Output the (X, Y) coordinate of the center of the cell containing the given text.  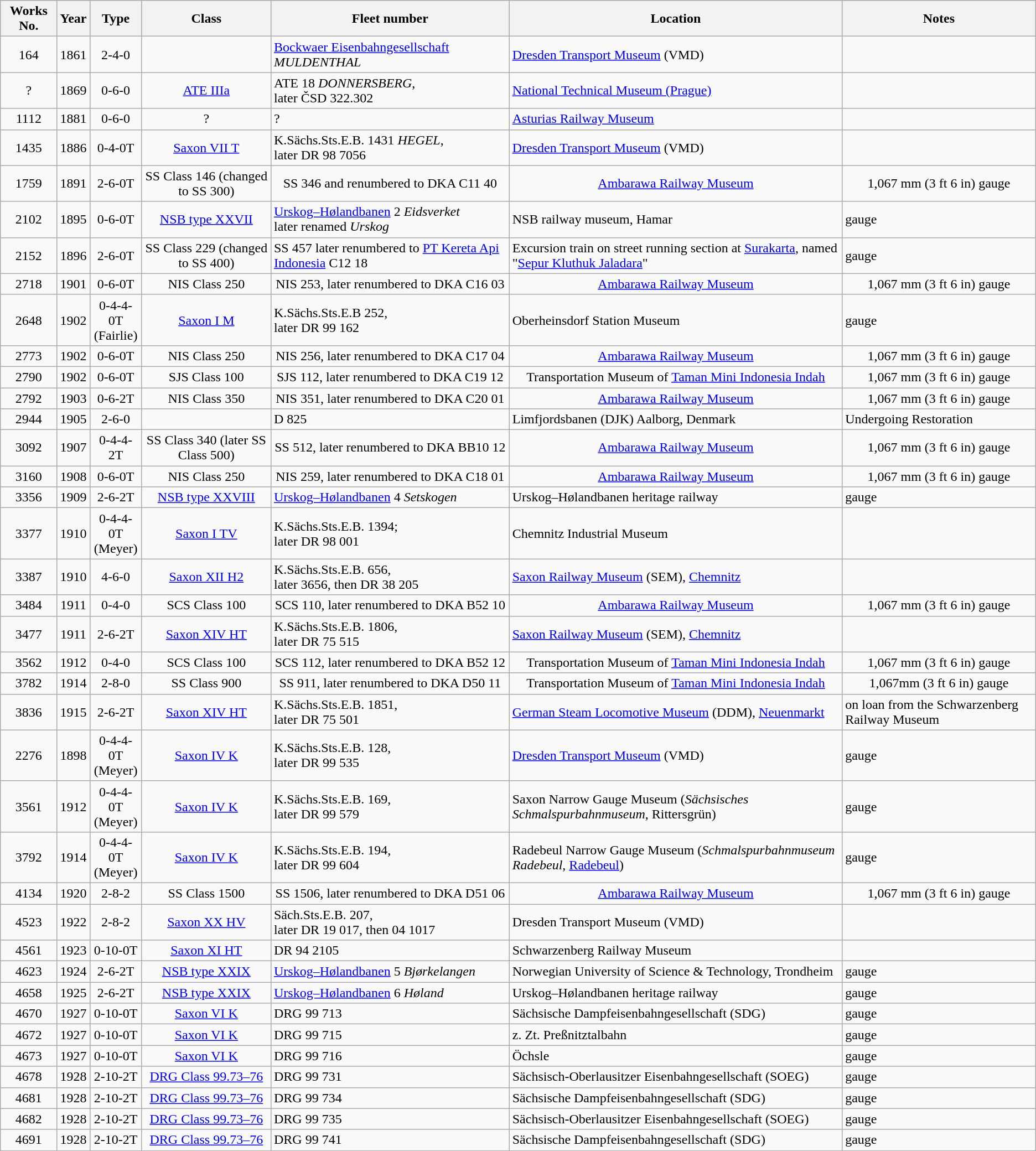
SS 911, later renumbered to DKA D50 11 (390, 683)
3561 (29, 806)
DRG 99 735 (390, 1119)
Radebeul Narrow Gauge Museum (Schmalspurbahnmuseum Radebeul, Radebeul) (675, 857)
NIS 351, later renumbered to DKA C20 01 (390, 398)
DR 94 2105 (390, 951)
Location (675, 19)
SCS 110, later renumbered to DKA B52 10 (390, 605)
SS Class 229 (changed to SS 400) (206, 256)
Notes (939, 19)
K.Sächs.Sts.E.B. 128,later DR 99 535 (390, 755)
Year (73, 19)
Norwegian University of Science & Technology, Trondheim (675, 972)
K.Sächs.Sts.E.B. 1431 HEGEL,later DR 98 7056 (390, 147)
Undergoing Restoration (939, 419)
Saxon I M (206, 320)
NSB type XXVIII (206, 497)
4134 (29, 893)
2276 (29, 755)
1901 (73, 284)
4561 (29, 951)
NIS 259, later renumbered to DKA C18 01 (390, 476)
Säch.Sts.E.B. 207,later DR 19 017, then 04 1017 (390, 922)
DRG 99 731 (390, 1077)
Class (206, 19)
1896 (73, 256)
4672 (29, 1035)
Schwarzenberg Railway Museum (675, 951)
1435 (29, 147)
Saxon XII H2 (206, 577)
2152 (29, 256)
SS 1506, later renumbered to DKA D51 06 (390, 893)
1905 (73, 419)
2-4-0 (116, 54)
2773 (29, 356)
Urskog–Hølandbanen 5 Bjørkelangen (390, 972)
SS Class 340 (later SS Class 500) (206, 448)
Saxon XI HT (206, 951)
3092 (29, 448)
1923 (73, 951)
Urskog–Hølandbanen 6 Høland (390, 993)
SS Class 146 (changed to SS 300) (206, 184)
3377 (29, 533)
D 825 (390, 419)
NIS 256, later renumbered to DKA C17 04 (390, 356)
1898 (73, 755)
4670 (29, 1014)
2718 (29, 284)
Saxon I TV (206, 533)
4623 (29, 972)
SS Class 1500 (206, 893)
3836 (29, 712)
Saxon VII T (206, 147)
Works No. (29, 19)
1908 (73, 476)
DRG 99 734 (390, 1098)
2-6-0 (116, 419)
Fleet number (390, 19)
Öchsle (675, 1056)
Bockwaer Eisenbahngesellschaft MULDENTHAL (390, 54)
NIS 253, later renumbered to DKA C16 03 (390, 284)
NIS Class 350 (206, 398)
SS 346 and renumbered to DKA C11 40 (390, 184)
NSB railway museum, Hamar (675, 219)
3356 (29, 497)
Type (116, 19)
SS 457 later renumbered to PT Kereta Api Indonesia C12 18 (390, 256)
0-4-0T (116, 147)
3484 (29, 605)
2-8-0 (116, 683)
1907 (73, 448)
3160 (29, 476)
0-4-4-2T (116, 448)
K.Sächs.Sts.E.B. 194,later DR 99 604 (390, 857)
1920 (73, 893)
Limfjordsbanen (DJK) Aalborg, Denmark (675, 419)
0-6-2T (116, 398)
164 (29, 54)
4691 (29, 1140)
DRG 99 715 (390, 1035)
1925 (73, 993)
on loan from the Schwarzenberg Railway Museum (939, 712)
National Technical Museum (Prague) (675, 91)
z. Zt. Preßnitztalbahn (675, 1035)
K.Sächs.Sts.E.B. 1394;later DR 98 001 (390, 533)
K.Sächs.Sts.E.B. 1851,later DR 75 501 (390, 712)
2792 (29, 398)
SJS Class 100 (206, 377)
K.Sächs.Sts.E.B. 169,later DR 99 579 (390, 806)
Excursion train on street running section at Surakarta, named "Sepur Kluthuk Jaladara" (675, 256)
K.Sächs.Sts.E.B. 1806,later DR 75 515 (390, 634)
4681 (29, 1098)
3387 (29, 577)
SCS 112, later renumbered to DKA B52 12 (390, 662)
Saxon XX HV (206, 922)
Chemnitz Industrial Museum (675, 533)
3782 (29, 683)
1922 (73, 922)
4682 (29, 1119)
2102 (29, 219)
K.Sächs.Sts.E.B. 656,later 3656, then DR 38 205 (390, 577)
0-4-4-0T(Fairlie) (116, 320)
1909 (73, 497)
1915 (73, 712)
1903 (73, 398)
SS Class 900 (206, 683)
4658 (29, 993)
1891 (73, 184)
DRG 99 716 (390, 1056)
1112 (29, 119)
DRG 99 741 (390, 1140)
4678 (29, 1077)
1,067mm (3 ft 6 in) gauge (939, 683)
Oberheinsdorf Station Museum (675, 320)
DRG 99 713 (390, 1014)
1886 (73, 147)
3792 (29, 857)
SS 512, later renumbered to DKA BB10 12 (390, 448)
ATE IIIa (206, 91)
3562 (29, 662)
3477 (29, 634)
2790 (29, 377)
1759 (29, 184)
SJS 112, later renumbered to DKA C19 12 (390, 377)
German Steam Locomotive Museum (DDM), Neuenmarkt (675, 712)
Saxon Narrow Gauge Museum (Sächsisches Schmalspurbahnmuseum, Rittersgrün) (675, 806)
4673 (29, 1056)
Asturias Railway Museum (675, 119)
1924 (73, 972)
ATE 18 DONNERSBERG,later ČSD 322.302 (390, 91)
1861 (73, 54)
NSB type XXVII (206, 219)
Urskog–Hølandbanen 4 Setskogen (390, 497)
Urskog–Hølandbanen 2 Eidsverketlater renamed Urskog (390, 219)
2944 (29, 419)
1895 (73, 219)
4523 (29, 922)
2648 (29, 320)
1881 (73, 119)
K.Sächs.Sts.E.B 252,later DR 99 162 (390, 320)
1869 (73, 91)
4-6-0 (116, 577)
